For the text-containing cell, return its midpoint in (X, Y) coordinate format. 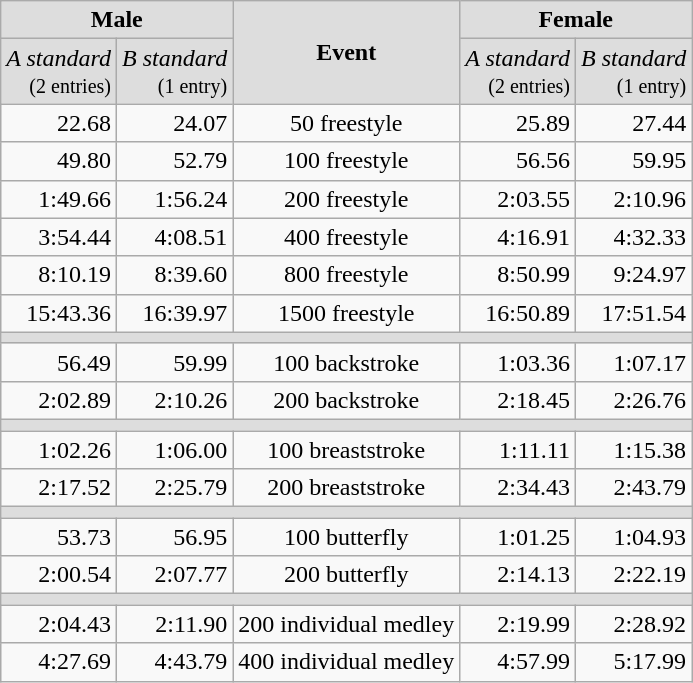
400 freestyle (346, 237)
56.49 (59, 362)
2:10.26 (175, 400)
2:19.99 (518, 624)
49.80 (59, 161)
2:17.52 (59, 488)
15:43.36 (59, 313)
2:43.79 (633, 488)
4:08.51 (175, 237)
400 individual medley (346, 662)
2:28.92 (633, 624)
Female (576, 20)
200 backstroke (346, 400)
22.68 (59, 123)
200 butterfly (346, 575)
25.89 (518, 123)
4:16.91 (518, 237)
8:50.99 (518, 275)
1:49.66 (59, 199)
2:22.19 (633, 575)
100 butterfly (346, 537)
2:00.54 (59, 575)
1:07.17 (633, 362)
27.44 (633, 123)
2:25.79 (175, 488)
2:14.13 (518, 575)
4:43.79 (175, 662)
1:15.38 (633, 449)
200 breaststroke (346, 488)
Event (346, 52)
1:02.26 (59, 449)
4:32.33 (633, 237)
59.95 (633, 161)
200 individual medley (346, 624)
4:57.99 (518, 662)
100 freestyle (346, 161)
3:54.44 (59, 237)
1500 freestyle (346, 313)
5:17.99 (633, 662)
2:04.43 (59, 624)
800 freestyle (346, 275)
9:24.97 (633, 275)
17:51.54 (633, 313)
2:11.90 (175, 624)
Male (117, 20)
2:03.55 (518, 199)
1:01.25 (518, 537)
1:56.24 (175, 199)
56.56 (518, 161)
59.99 (175, 362)
100 breaststroke (346, 449)
4:27.69 (59, 662)
2:07.77 (175, 575)
8:39.60 (175, 275)
24.07 (175, 123)
2:34.43 (518, 488)
16:39.97 (175, 313)
16:50.89 (518, 313)
2:10.96 (633, 199)
1:11.11 (518, 449)
1:04.93 (633, 537)
1:03.36 (518, 362)
56.95 (175, 537)
8:10.19 (59, 275)
200 freestyle (346, 199)
100 backstroke (346, 362)
53.73 (59, 537)
2:18.45 (518, 400)
1:06.00 (175, 449)
52.79 (175, 161)
2:26.76 (633, 400)
50 freestyle (346, 123)
2:02.89 (59, 400)
